Identify which cell holds the provided text, then report its (x, y) central coordinate. 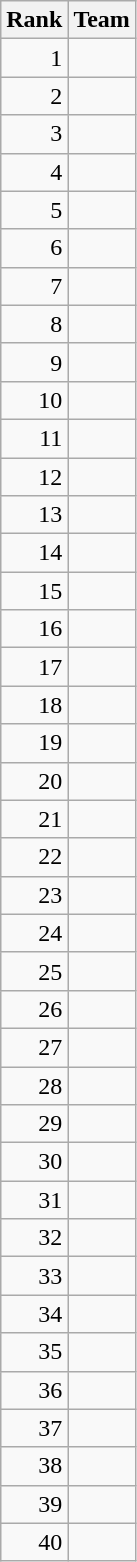
20 (34, 781)
13 (34, 515)
Team (102, 20)
4 (34, 172)
19 (34, 743)
27 (34, 1047)
8 (34, 324)
7 (34, 286)
17 (34, 667)
2 (34, 96)
24 (34, 933)
1 (34, 58)
28 (34, 1085)
6 (34, 248)
Rank (34, 20)
40 (34, 1542)
31 (34, 1200)
25 (34, 971)
5 (34, 210)
11 (34, 438)
39 (34, 1504)
12 (34, 477)
14 (34, 553)
22 (34, 857)
15 (34, 591)
9 (34, 362)
37 (34, 1428)
21 (34, 819)
30 (34, 1162)
36 (34, 1390)
23 (34, 895)
16 (34, 629)
38 (34, 1466)
26 (34, 1009)
32 (34, 1238)
10 (34, 400)
35 (34, 1352)
18 (34, 705)
33 (34, 1276)
3 (34, 134)
29 (34, 1124)
34 (34, 1314)
